Locate the cell with the specified text and output its [X, Y] center coordinate. 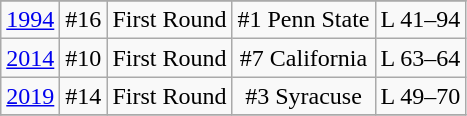
#3 Syracuse [304, 96]
#16 [84, 20]
L 63–64 [420, 58]
L 41–94 [420, 20]
#10 [84, 58]
1994 [30, 20]
#14 [84, 96]
2014 [30, 58]
L 49–70 [420, 96]
2019 [30, 96]
#7 California [304, 58]
#1 Penn State [304, 20]
